For the text-containing cell, return its midpoint in [x, y] coordinate format. 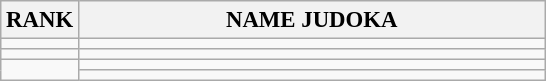
NAME JUDOKA [312, 20]
RANK [40, 20]
